Determine the (x, y) coordinate at the center of the cell enclosing the given text.  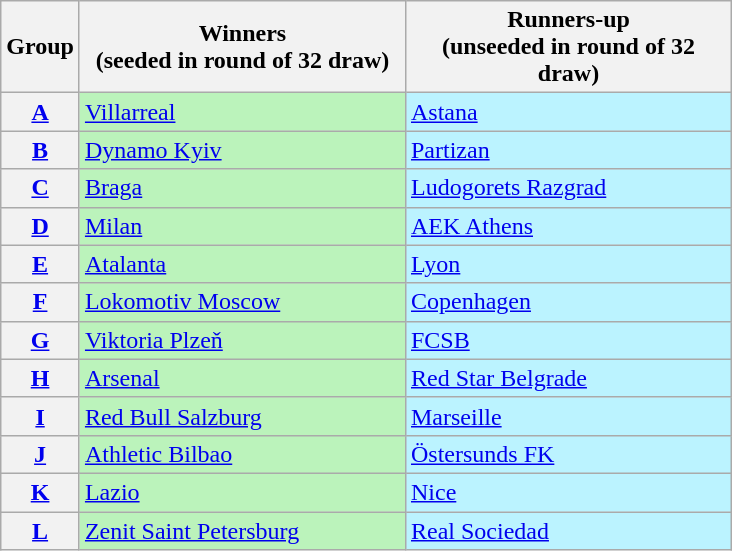
Lokomotiv Moscow (242, 302)
Red Bull Salzburg (242, 416)
Milan (242, 226)
Partizan (568, 150)
Östersunds FK (568, 454)
Runners-up(unseeded in round of 32 draw) (568, 47)
Winners(seeded in round of 32 draw) (242, 47)
G (40, 340)
Athletic Bilbao (242, 454)
L (40, 531)
A (40, 112)
FCSB (568, 340)
D (40, 226)
Villarreal (242, 112)
Real Sociedad (568, 531)
Nice (568, 492)
Astana (568, 112)
Ludogorets Razgrad (568, 188)
Viktoria Plzeň (242, 340)
B (40, 150)
Lazio (242, 492)
Lyon (568, 264)
F (40, 302)
J (40, 454)
Dynamo Kyiv (242, 150)
Atalanta (242, 264)
Arsenal (242, 378)
Group (40, 47)
Braga (242, 188)
C (40, 188)
Marseille (568, 416)
I (40, 416)
E (40, 264)
AEK Athens (568, 226)
Zenit Saint Petersburg (242, 531)
H (40, 378)
Red Star Belgrade (568, 378)
Copenhagen (568, 302)
K (40, 492)
